Provide the [X, Y] coordinate of the cell's center where the given text is located.  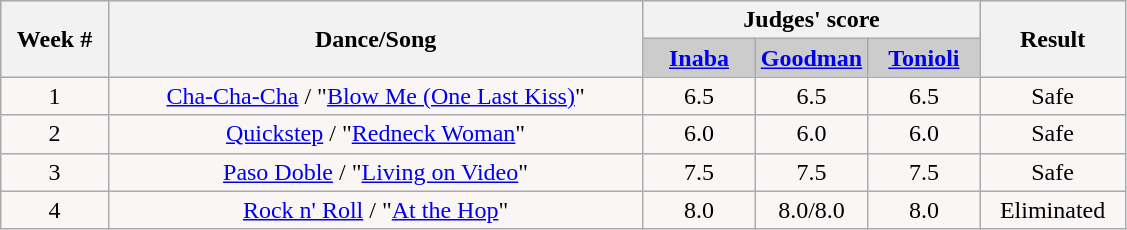
Tonioli [924, 58]
3 [55, 172]
Goodman [811, 58]
Result [1052, 39]
Judges' score [812, 20]
Quickstep / "Redneck Woman" [376, 134]
4 [55, 210]
2 [55, 134]
1 [55, 96]
Cha-Cha-Cha / "Blow Me (One Last Kiss)" [376, 96]
Eliminated [1052, 210]
Paso Doble / "Living on Video" [376, 172]
Week # [55, 39]
Rock n' Roll / "At the Hop" [376, 210]
8.0/8.0 [811, 210]
Inaba [699, 58]
Dance/Song [376, 39]
